For the text-containing cell, return its midpoint in (X, Y) coordinate format. 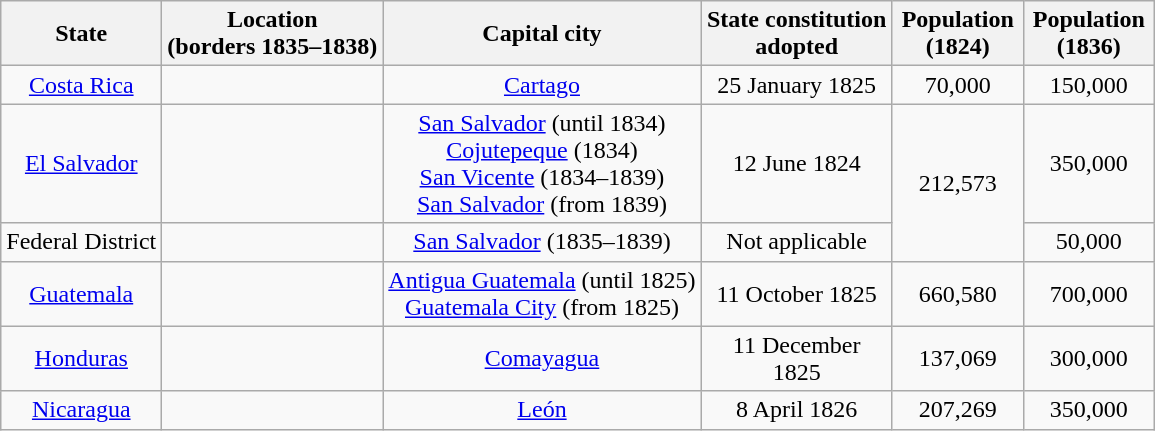
70,000 (958, 85)
660,580 (958, 294)
San Salvador (until 1834)Cojutepeque (1834)San Vicente (1834–1839)San Salvador (from 1839) (542, 164)
State constitutionadopted (796, 34)
Honduras (82, 358)
León (542, 410)
Federal District (82, 242)
11 December 1825 (796, 358)
300,000 (1088, 358)
El Salvador (82, 164)
212,573 (958, 182)
700,000 (1088, 294)
Population(1824) (958, 34)
Location(borders 1835–1838) (272, 34)
Cartago (542, 85)
Not applicable (796, 242)
12 June 1824 (796, 164)
11 October 1825 (796, 294)
207,269 (958, 410)
Comayagua (542, 358)
San Salvador (1835–1839) (542, 242)
Population(1836) (1088, 34)
Antigua Guatemala (until 1825)Guatemala City (from 1825) (542, 294)
8 April 1826 (796, 410)
50,000 (1088, 242)
Guatemala (82, 294)
25 January 1825 (796, 85)
Nicaragua (82, 410)
Costa Rica (82, 85)
State (82, 34)
137,069 (958, 358)
150,000 (1088, 85)
Capital city (542, 34)
